Capture the cell that displays the provided text and extract its (X, Y) central coordinate. 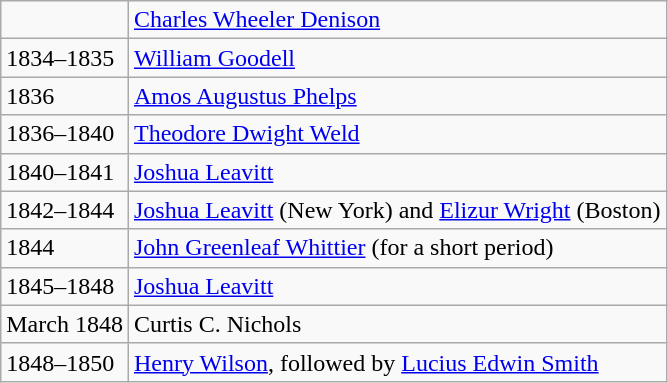
March 1848 (65, 324)
1845–1848 (65, 286)
Amos Augustus Phelps (397, 96)
1834–1835 (65, 58)
Henry Wilson, followed by Lucius Edwin Smith (397, 362)
1836–1840 (65, 134)
Theodore Dwight Weld (397, 134)
1842–1844 (65, 210)
Joshua Leavitt (New York) and Elizur Wright (Boston) (397, 210)
1848–1850 (65, 362)
1836 (65, 96)
1844 (65, 248)
1840–1841 (65, 172)
Charles Wheeler Denison (397, 20)
Curtis C. Nichols (397, 324)
John Greenleaf Whittier (for a short period) (397, 248)
William Goodell (397, 58)
